Return (X, Y) of the center of cell containing provided text 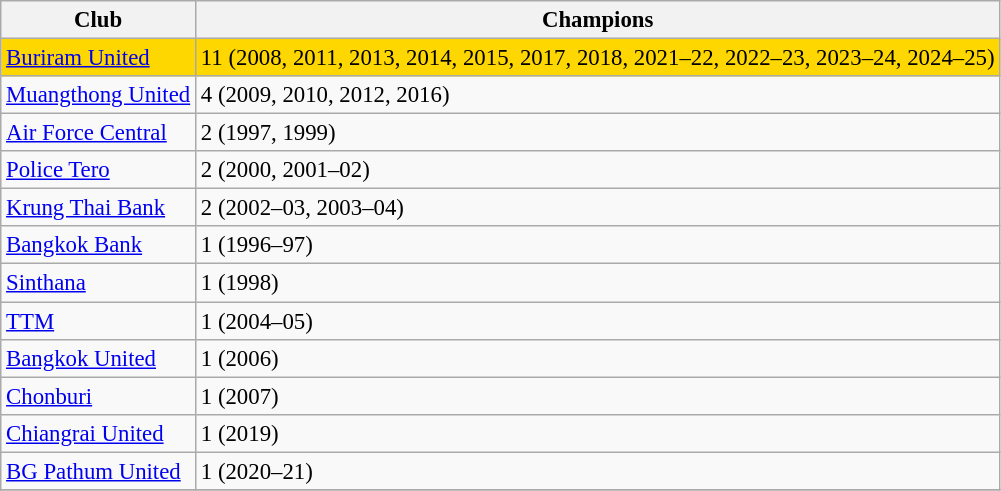
1 (2007) (597, 396)
Bangkok United (98, 358)
2 (2000, 2001–02) (597, 170)
1 (2019) (597, 433)
Muangthong United (98, 95)
Krung Thai Bank (98, 208)
1 (1998) (597, 283)
Buriram United (98, 58)
4 (2009, 2010, 2012, 2016) (597, 95)
2 (2002–03, 2003–04) (597, 208)
BG Pathum United (98, 471)
Bangkok Bank (98, 245)
Sinthana (98, 283)
Air Force Central (98, 133)
1 (2006) (597, 358)
1 (2020–21) (597, 471)
2 (1997, 1999) (597, 133)
TTM (98, 321)
Champions (597, 20)
Club (98, 20)
Police Tero (98, 170)
1 (2004–05) (597, 321)
Chonburi (98, 396)
11 (2008, 2011, 2013, 2014, 2015, 2017, 2018, 2021–22, 2022–23, 2023–24, 2024–25) (597, 58)
Chiangrai United (98, 433)
1 (1996–97) (597, 245)
